Output the [x, y] coordinate of the center of the cell containing the given text.  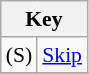
Skip [62, 55]
Key [44, 19]
(S) [20, 55]
